For the text-containing cell, return its midpoint in (X, Y) coordinate format. 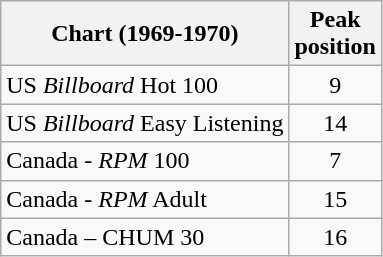
15 (335, 199)
7 (335, 161)
Canada - RPM 100 (145, 161)
US Billboard Hot 100 (145, 85)
14 (335, 123)
9 (335, 85)
16 (335, 237)
Chart (1969-1970) (145, 34)
Canada - RPM Adult (145, 199)
Peakposition (335, 34)
Canada – CHUM 30 (145, 237)
US Billboard Easy Listening (145, 123)
